Determine the (x, y) coordinate at the center of the cell enclosing the given text.  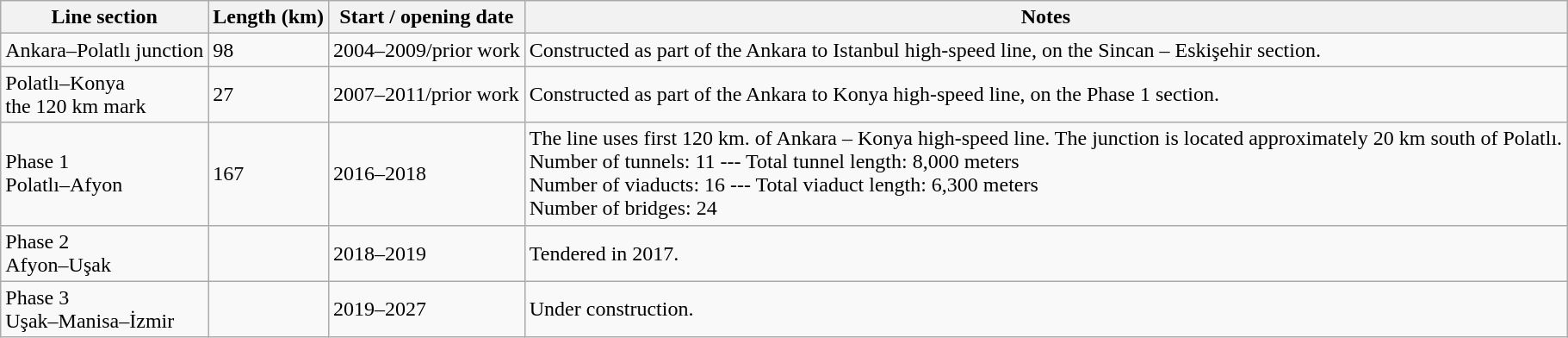
Length (km) (269, 17)
Ankara–Polatlı junction (105, 50)
Phase 3Uşak–Manisa–İzmir (105, 309)
Phase 1Polatlı–Afyon (105, 174)
167 (269, 174)
2019–2027 (427, 309)
Constructed as part of the Ankara to Konya high-speed line, on the Phase 1 section. (1045, 95)
Line section (105, 17)
2016–2018 (427, 174)
Phase 2Afyon–Uşak (105, 253)
Constructed as part of the Ankara to Istanbul high-speed line, on the Sincan – Eskişehir section. (1045, 50)
Tendered in 2017. (1045, 253)
Notes (1045, 17)
98 (269, 50)
2004–2009/prior work (427, 50)
Under construction. (1045, 309)
27 (269, 95)
2007–2011/prior work (427, 95)
Polatlı–Konyathe 120 km mark (105, 95)
2018–2019 (427, 253)
Start / opening date (427, 17)
